Return the (x, y) coordinate for the center point of the cell that contains the specified text.  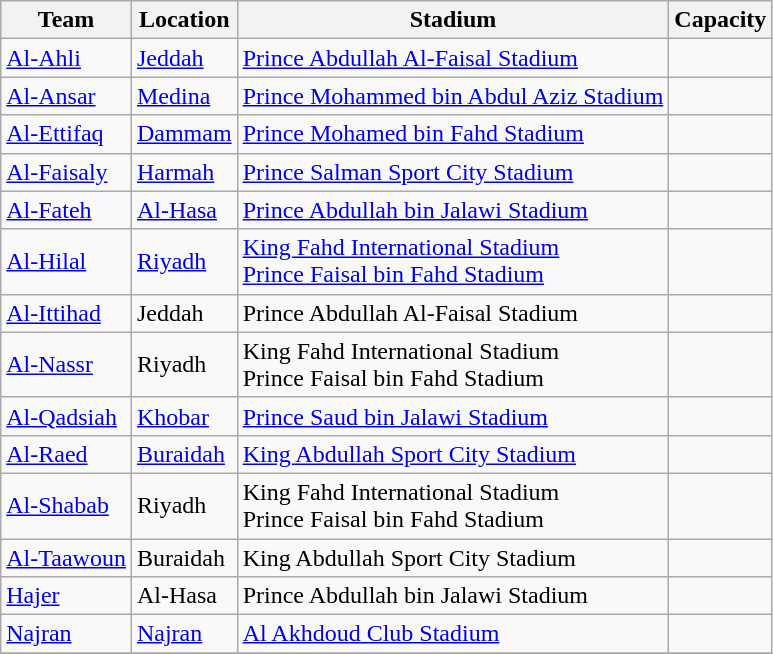
Dammam (184, 134)
Prince Mohamed bin Fahd Stadium (453, 134)
Location (184, 20)
Capacity (720, 20)
Prince Salman Sport City Stadium (453, 172)
Prince Mohammed bin Abdul Aziz Stadium (453, 96)
Al-Qadsiah (66, 416)
Al-Taawoun (66, 557)
Al-Ettifaq (66, 134)
Prince Saud bin Jalawi Stadium (453, 416)
Al-Shabab (66, 506)
Al-Fateh (66, 210)
Al-Ittihad (66, 313)
Team (66, 20)
Hajer (66, 596)
Al Akhdoud Club Stadium (453, 634)
Al-Nassr (66, 364)
Al-Raed (66, 454)
Stadium (453, 20)
Al-Faisaly (66, 172)
Harmah (184, 172)
Al-Hilal (66, 262)
Khobar (184, 416)
Medina (184, 96)
Al-Ansar (66, 96)
Al-Ahli (66, 58)
